Provide the (x, y) coordinate of the cell's center where the given text is located.  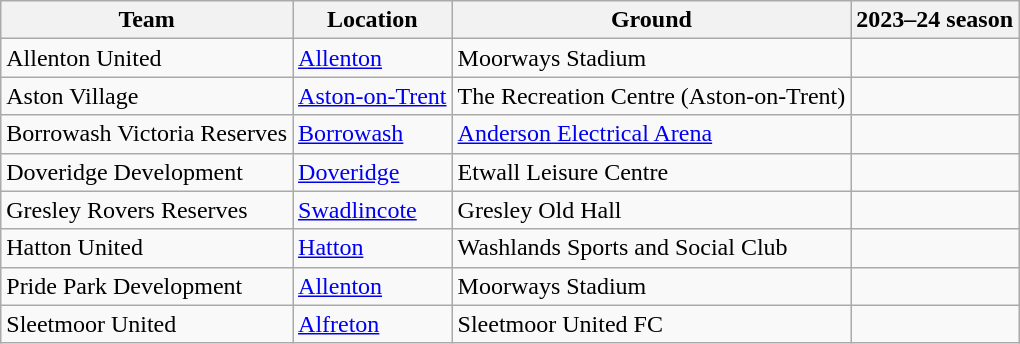
Team (147, 20)
Sleetmoor United FC (652, 324)
Anderson Electrical Arena (652, 134)
Swadlincote (373, 210)
Pride Park Development (147, 286)
Hatton (373, 248)
Sleetmoor United (147, 324)
Gresley Old Hall (652, 210)
Borrowash Victoria Reserves (147, 134)
Etwall Leisure Centre (652, 172)
Borrowash (373, 134)
The Recreation Centre (Aston-on-Trent) (652, 96)
Aston Village (147, 96)
Gresley Rovers Reserves (147, 210)
Location (373, 20)
Aston-on-Trent (373, 96)
Doveridge (373, 172)
Hatton United (147, 248)
Washlands Sports and Social Club (652, 248)
Allenton United (147, 58)
2023–24 season (935, 20)
Ground (652, 20)
Doveridge Development (147, 172)
Alfreton (373, 324)
